Locate the cell with the specified text and output its (X, Y) center coordinate. 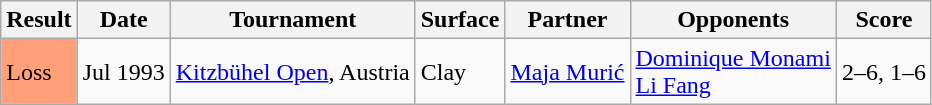
Opponents (733, 20)
Surface (460, 20)
Jul 1993 (124, 72)
Clay (460, 72)
Partner (568, 20)
Dominique Monami Li Fang (733, 72)
Result (39, 20)
Score (884, 20)
Date (124, 20)
Kitzbühel Open, Austria (292, 72)
2–6, 1–6 (884, 72)
Loss (39, 72)
Tournament (292, 20)
Maja Murić (568, 72)
